Output the [X, Y] coordinate of the center of the cell containing the given text.  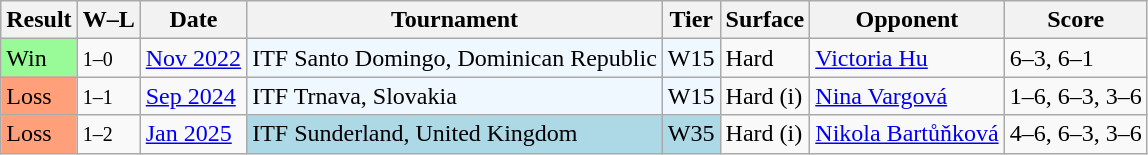
6–3, 6–1 [1076, 58]
Nov 2022 [193, 58]
Opponent [907, 20]
Result [39, 20]
ITF Trnava, Slovakia [455, 96]
Date [193, 20]
ITF Santo Domingo, Dominican Republic [455, 58]
ITF Sunderland, United Kingdom [455, 134]
Score [1076, 20]
1–6, 6–3, 3–6 [1076, 96]
1–2 [108, 134]
Jan 2025 [193, 134]
Surface [765, 20]
Tournament [455, 20]
1–1 [108, 96]
Nikola Bartůňková [907, 134]
W–L [108, 20]
1–0 [108, 58]
Victoria Hu [907, 58]
Hard [765, 58]
Win [39, 58]
Nina Vargová [907, 96]
4–6, 6–3, 3–6 [1076, 134]
Sep 2024 [193, 96]
W35 [691, 134]
Tier [691, 20]
